From the cell containing the given text, extract its center point as (x, y) coordinate. 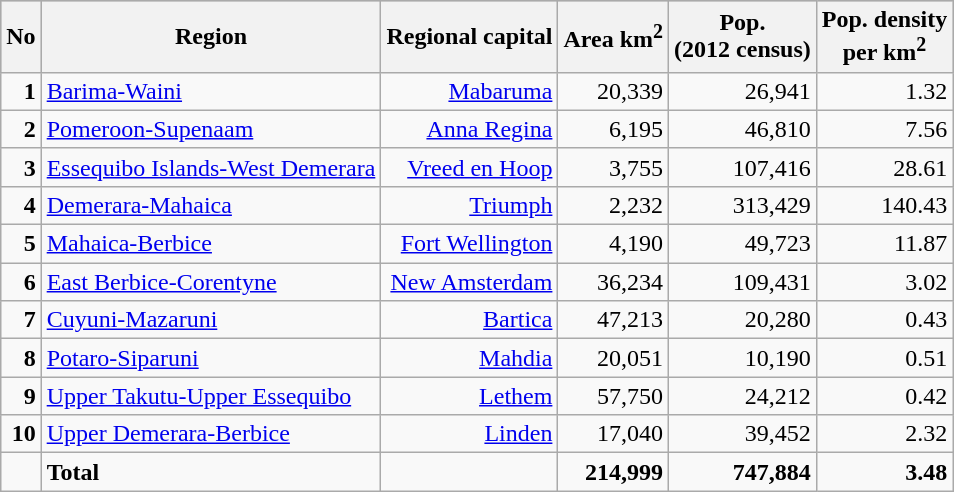
Upper Demerara-Berbice (211, 434)
20,339 (614, 91)
2 (21, 129)
10,190 (743, 358)
Mahdia (470, 358)
Mahaica-Berbice (211, 244)
3.02 (884, 282)
Cuyuni-Mazaruni (211, 320)
Essequibo Islands-West Demerara (211, 167)
2.32 (884, 434)
57,750 (614, 396)
5 (21, 244)
9 (21, 396)
Vreed en Hoop (470, 167)
747,884 (743, 472)
Area km2 (614, 37)
8 (21, 358)
Region (211, 37)
2,232 (614, 205)
Potaro-Siparuni (211, 358)
Linden (470, 434)
Pop. density per km2 (884, 37)
11.87 (884, 244)
17,040 (614, 434)
7.56 (884, 129)
East Berbice-Corentyne (211, 282)
New Amsterdam (470, 282)
3 (21, 167)
Pomeroon-Supenaam (211, 129)
Triumph (470, 205)
Total (211, 472)
4,190 (614, 244)
No (21, 37)
Fort Wellington (470, 244)
20,280 (743, 320)
0.51 (884, 358)
Bartica (470, 320)
313,429 (743, 205)
47,213 (614, 320)
39,452 (743, 434)
1.32 (884, 91)
214,999 (614, 472)
10 (21, 434)
Regional capital (470, 37)
1 (21, 91)
26,941 (743, 91)
0.42 (884, 396)
140.43 (884, 205)
46,810 (743, 129)
49,723 (743, 244)
0.43 (884, 320)
6,195 (614, 129)
Mabaruma (470, 91)
6 (21, 282)
Demerara-Mahaica (211, 205)
3.48 (884, 472)
107,416 (743, 167)
Barima-Waini (211, 91)
3,755 (614, 167)
28.61 (884, 167)
Lethem (470, 396)
20,051 (614, 358)
Anna Regina (470, 129)
109,431 (743, 282)
24,212 (743, 396)
Upper Takutu-Upper Essequibo (211, 396)
36,234 (614, 282)
7 (21, 320)
4 (21, 205)
Pop. (2012 census) (743, 37)
